Find where the given text appears and provide that cell's center as [X, Y] coordinate. 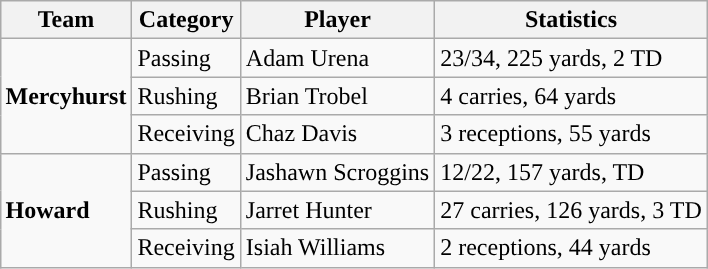
Player [337, 20]
Chaz Davis [337, 134]
2 receptions, 44 yards [572, 248]
Mercyhurst [66, 96]
Brian Trobel [337, 96]
Howard [66, 210]
4 carries, 64 yards [572, 96]
Isiah Williams [337, 248]
Team [66, 20]
3 receptions, 55 yards [572, 134]
Category [186, 20]
23/34, 225 yards, 2 TD [572, 58]
Jarret Hunter [337, 210]
Adam Urena [337, 58]
Statistics [572, 20]
Jashawn Scroggins [337, 172]
27 carries, 126 yards, 3 TD [572, 210]
12/22, 157 yards, TD [572, 172]
